Search for the cell housing the specified text and yield its (x, y) center coordinate. 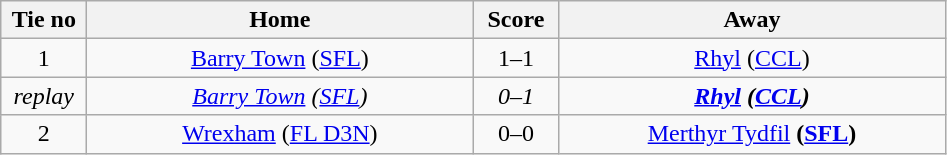
Score (516, 20)
Wrexham (FL D3N) (280, 134)
0–1 (516, 96)
replay (44, 96)
0–0 (516, 134)
1–1 (516, 58)
Tie no (44, 20)
Home (280, 20)
1 (44, 58)
2 (44, 134)
Away (752, 20)
Merthyr Tydfil (SFL) (752, 134)
